Output the (x, y) coordinate of the center of the cell containing the given text.  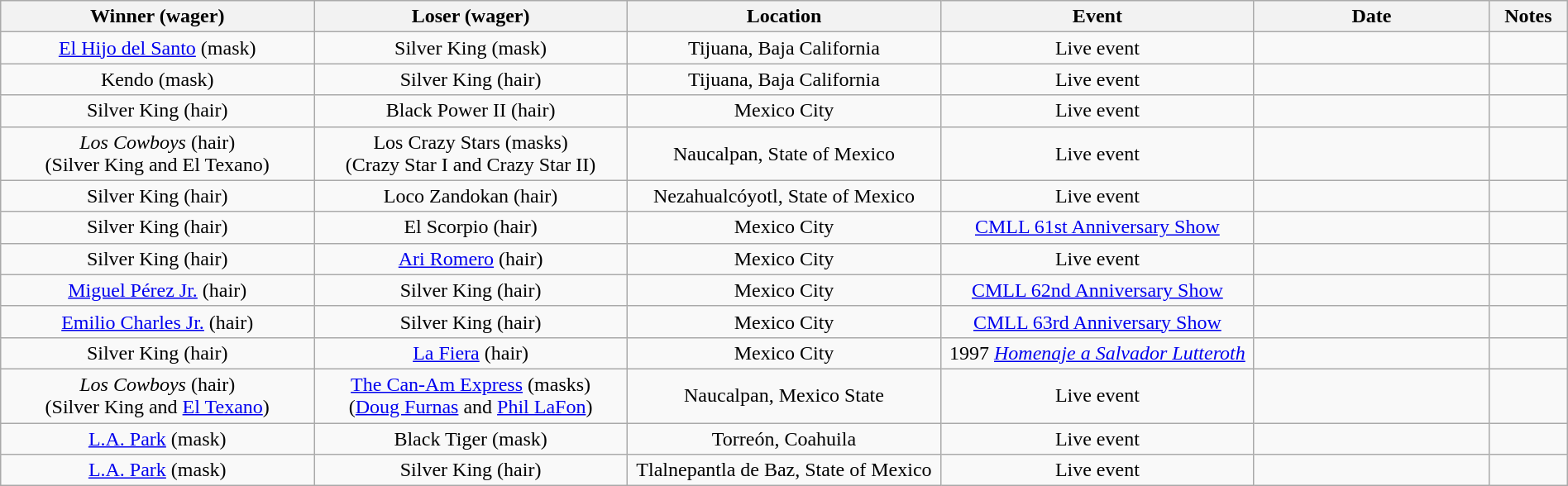
Nezahualcóyotl, State of Mexico (784, 196)
Kendo (mask) (157, 79)
Silver King (mask) (471, 48)
CMLL 63rd Anniversary Show (1097, 322)
CMLL 61st Anniversary Show (1097, 227)
Tlalnepantla de Baz, State of Mexico (784, 470)
La Fiera (hair) (471, 353)
El Hijo del Santo (mask) (157, 48)
Miguel Pérez Jr. (hair) (157, 290)
Torreón, Coahuila (784, 439)
Black Tiger (mask) (471, 439)
Naucalpan, State of Mexico (784, 154)
Date (1371, 17)
Black Power II (hair) (471, 111)
1997 Homenaje a Salvador Lutteroth (1097, 353)
Location (784, 17)
El Scorpio (hair) (471, 227)
CMLL 62nd Anniversary Show (1097, 290)
Los Crazy Stars (masks)(Crazy Star I and Crazy Star II) (471, 154)
The Can-Am Express (masks)(Doug Furnas and Phil LaFon) (471, 395)
Ari Romero (hair) (471, 259)
Naucalpan, Mexico State (784, 395)
Loco Zandokan (hair) (471, 196)
Loser (wager) (471, 17)
Emilio Charles Jr. (hair) (157, 322)
Notes (1528, 17)
Winner (wager) (157, 17)
Event (1097, 17)
